Scan for the cell matching the given text and deliver its (X, Y) coordinate at center. 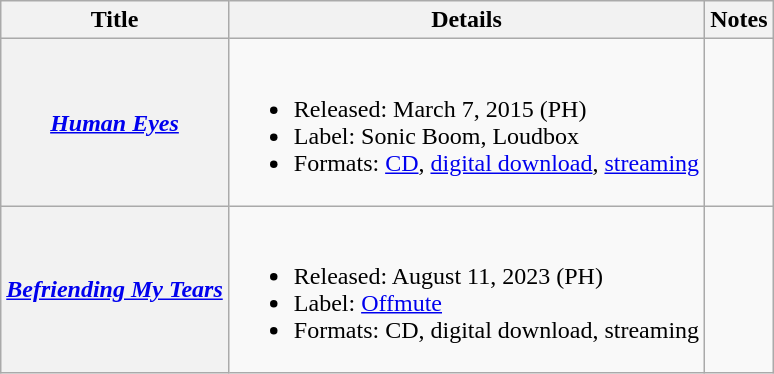
Details (466, 20)
Human Eyes (115, 122)
Notes (739, 20)
Befriending My Tears (115, 290)
Released: August 11, 2023 (PH)Label: OffmuteFormats: CD, digital download, streaming (466, 290)
Title (115, 20)
Released: March 7, 2015 (PH)Label: Sonic Boom, LoudboxFormats: CD, digital download, streaming (466, 122)
